Identify which cell holds the provided text, then report its [X, Y] central coordinate. 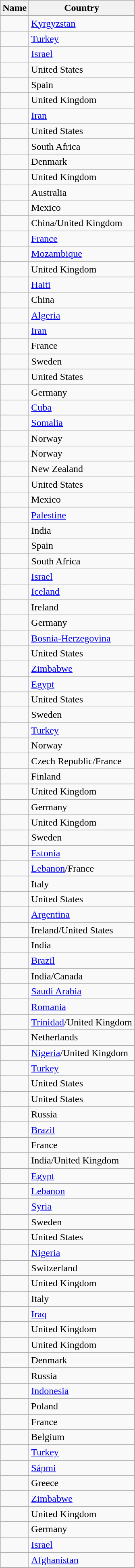
India/Canada [82, 976]
Estonia [82, 853]
China [82, 300]
Poland [82, 1406]
Lebanon [82, 1191]
Ireland/United States [82, 930]
China/United Kingdom [82, 223]
Haiti [82, 285]
Syria [82, 1207]
Iceland [82, 592]
Palestine [82, 515]
Saudi Arabia [82, 992]
Nigeria/United Kingdom [82, 1053]
New Zealand [82, 469]
India/United Kingdom [82, 1160]
Cuba [82, 407]
Iraq [82, 1314]
Name [15, 8]
Kyrgyzstan [82, 23]
Trinidad/United Kingdom [82, 1022]
Indonesia [82, 1391]
Czech Republic/France [82, 761]
Sápmi [82, 1468]
Somalia [82, 423]
Greece [82, 1483]
Ireland [82, 607]
Algeria [82, 315]
Mozambique [82, 254]
Australia [82, 193]
Argentina [82, 914]
Lebanon/France [82, 868]
Finland [82, 776]
Belgium [82, 1437]
Bosnia-Herzegovina [82, 638]
Nigeria [82, 1253]
Afghanistan [82, 1560]
Switzerland [82, 1268]
Country [82, 8]
Netherlands [82, 1038]
Romania [82, 1007]
